Identify which cell holds the provided text, then report its (x, y) central coordinate. 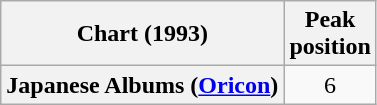
Peakposition (330, 34)
Japanese Albums (Oricon) (142, 85)
6 (330, 85)
Chart (1993) (142, 34)
